For the text-containing cell, return its midpoint in (X, Y) coordinate format. 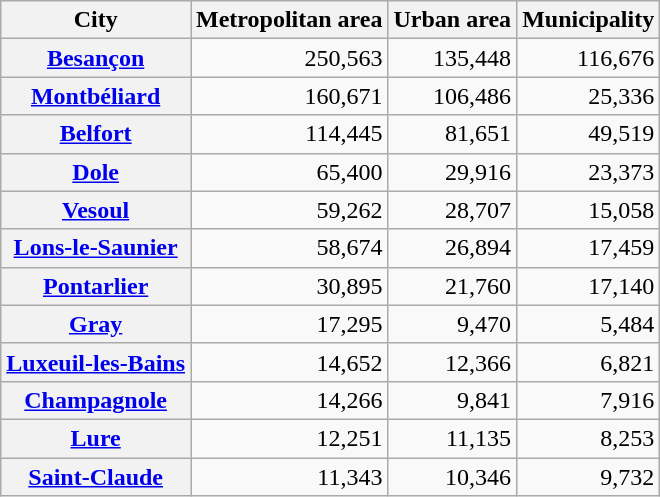
Champagnole (96, 400)
81,651 (452, 134)
Vesoul (96, 210)
9,732 (588, 477)
Dole (96, 172)
17,140 (588, 286)
11,343 (290, 477)
City (96, 20)
Gray (96, 324)
8,253 (588, 438)
Luxeuil-les-Bains (96, 362)
135,448 (452, 58)
12,366 (452, 362)
59,262 (290, 210)
14,652 (290, 362)
12,251 (290, 438)
106,486 (452, 96)
17,459 (588, 248)
114,445 (290, 134)
21,760 (452, 286)
Urban area (452, 20)
17,295 (290, 324)
5,484 (588, 324)
28,707 (452, 210)
Saint-Claude (96, 477)
Pontarlier (96, 286)
58,674 (290, 248)
10,346 (452, 477)
25,336 (588, 96)
160,671 (290, 96)
65,400 (290, 172)
9,841 (452, 400)
23,373 (588, 172)
6,821 (588, 362)
Besançon (96, 58)
29,916 (452, 172)
49,519 (588, 134)
7,916 (588, 400)
Belfort (96, 134)
14,266 (290, 400)
26,894 (452, 248)
Municipality (588, 20)
30,895 (290, 286)
11,135 (452, 438)
Lure (96, 438)
Lons-le-Saunier (96, 248)
15,058 (588, 210)
250,563 (290, 58)
9,470 (452, 324)
Metropolitan area (290, 20)
116,676 (588, 58)
Montbéliard (96, 96)
